Search for the cell housing the specified text and yield its (x, y) center coordinate. 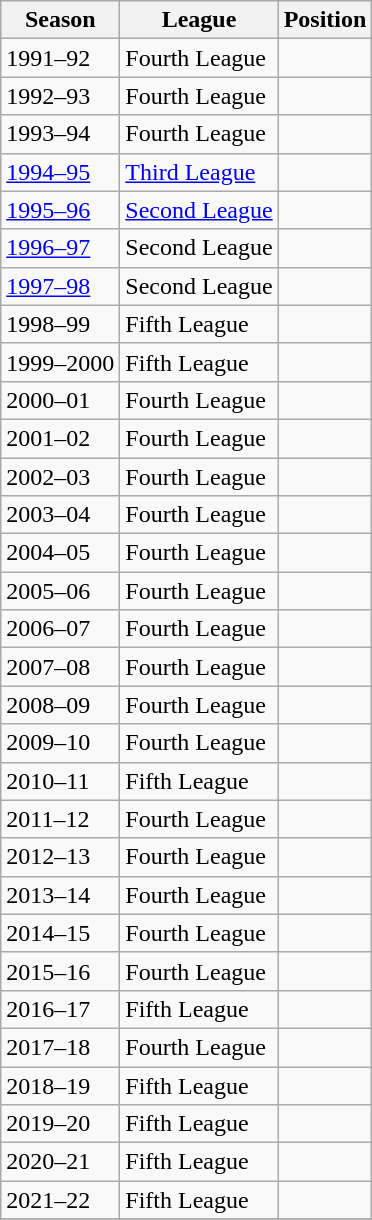
Third League (199, 172)
Position (325, 20)
2005–06 (60, 591)
2001–02 (60, 438)
1994–95 (60, 172)
2011–12 (60, 819)
2007–08 (60, 667)
1997–98 (60, 286)
2006–07 (60, 629)
2004–05 (60, 553)
1991–92 (60, 58)
1999–2000 (60, 362)
2009–10 (60, 743)
1993–94 (60, 134)
2002–03 (60, 477)
2019–20 (60, 1124)
2000–01 (60, 400)
2010–11 (60, 781)
1996–97 (60, 248)
2013–14 (60, 895)
2018–19 (60, 1085)
2015–16 (60, 971)
2017–18 (60, 1047)
2020–21 (60, 1162)
2016–17 (60, 1009)
League (199, 20)
2014–15 (60, 933)
2012–13 (60, 857)
1998–99 (60, 324)
2008–09 (60, 705)
2021–22 (60, 1200)
2003–04 (60, 515)
Season (60, 20)
1992–93 (60, 96)
1995–96 (60, 210)
